For the text-containing cell, return its midpoint in (x, y) coordinate format. 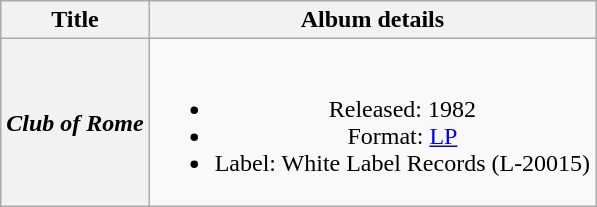
Album details (372, 20)
Club of Rome (75, 122)
Released: 1982Format: LPLabel: White Label Records (L-20015) (372, 122)
Title (75, 20)
